Output the (X, Y) coordinate of the center of the cell containing the given text.  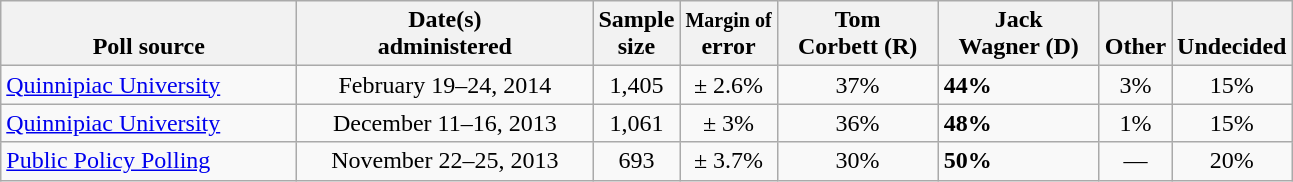
February 19–24, 2014 (445, 85)
December 11–16, 2013 (445, 123)
693 (636, 161)
— (1135, 161)
44% (1018, 85)
1,405 (636, 85)
48% (1018, 123)
36% (858, 123)
Margin oferror (728, 34)
Samplesize (636, 34)
1% (1135, 123)
Date(s)administered (445, 34)
Other (1135, 34)
50% (1018, 161)
± 2.6% (728, 85)
± 3.7% (728, 161)
Public Policy Polling (149, 161)
3% (1135, 85)
November 22–25, 2013 (445, 161)
30% (858, 161)
± 3% (728, 123)
20% (1232, 161)
TomCorbett (R) (858, 34)
1,061 (636, 123)
JackWagner (D) (1018, 34)
Poll source (149, 34)
37% (858, 85)
Undecided (1232, 34)
